Return the [x, y] coordinate for the center point of the cell that contains the specified text.  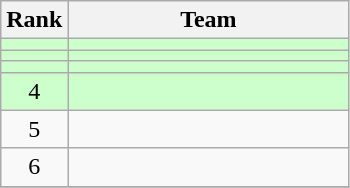
4 [34, 91]
5 [34, 129]
6 [34, 167]
Team [208, 20]
Rank [34, 20]
